Identify which cell holds the provided text, then report its [X, Y] central coordinate. 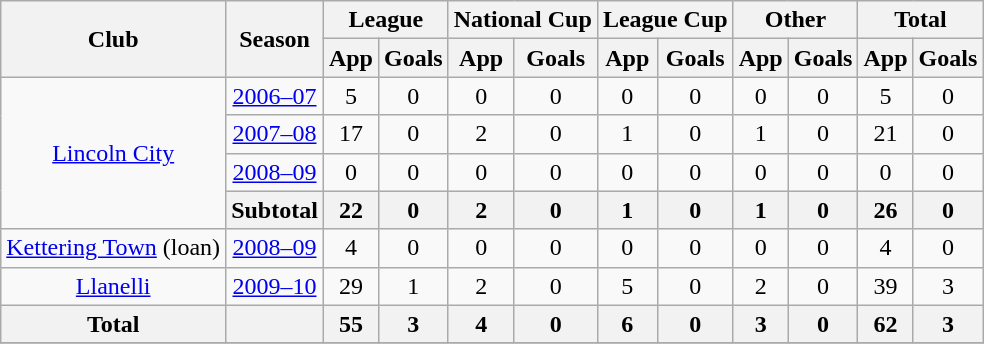
Season [275, 39]
League Cup [665, 20]
National Cup [522, 20]
17 [350, 134]
29 [350, 286]
2009–10 [275, 286]
Llanelli [114, 286]
22 [350, 210]
26 [886, 210]
2006–07 [275, 96]
Subtotal [275, 210]
62 [886, 324]
2007–08 [275, 134]
21 [886, 134]
55 [350, 324]
League [386, 20]
Lincoln City [114, 153]
Other [796, 20]
Club [114, 39]
39 [886, 286]
Kettering Town (loan) [114, 248]
6 [627, 324]
